Determine the [X, Y] coordinate at the center of the cell enclosing the given text.  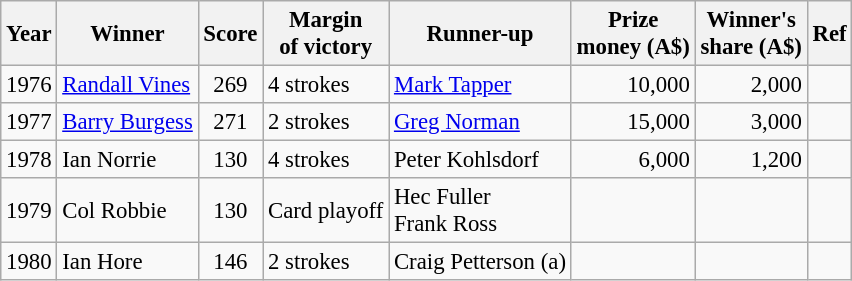
1977 [29, 122]
Score [230, 34]
6,000 [633, 160]
Mark Tapper [480, 85]
3,000 [751, 122]
1980 [29, 262]
Col Robbie [128, 210]
15,000 [633, 122]
Randall Vines [128, 85]
Runner-up [480, 34]
146 [230, 262]
Ian Hore [128, 262]
1,200 [751, 160]
1976 [29, 85]
1979 [29, 210]
Winner'sshare (A$) [751, 34]
Barry Burgess [128, 122]
Ref [830, 34]
Marginof victory [326, 34]
Year [29, 34]
Ian Norrie [128, 160]
269 [230, 85]
Peter Kohlsdorf [480, 160]
271 [230, 122]
10,000 [633, 85]
2,000 [751, 85]
1978 [29, 160]
Hec Fuller Frank Ross [480, 210]
Prizemoney (A$) [633, 34]
Winner [128, 34]
Greg Norman [480, 122]
Card playoff [326, 210]
Craig Petterson (a) [480, 262]
